Determine the [X, Y] coordinate at the center of the cell enclosing the given text.  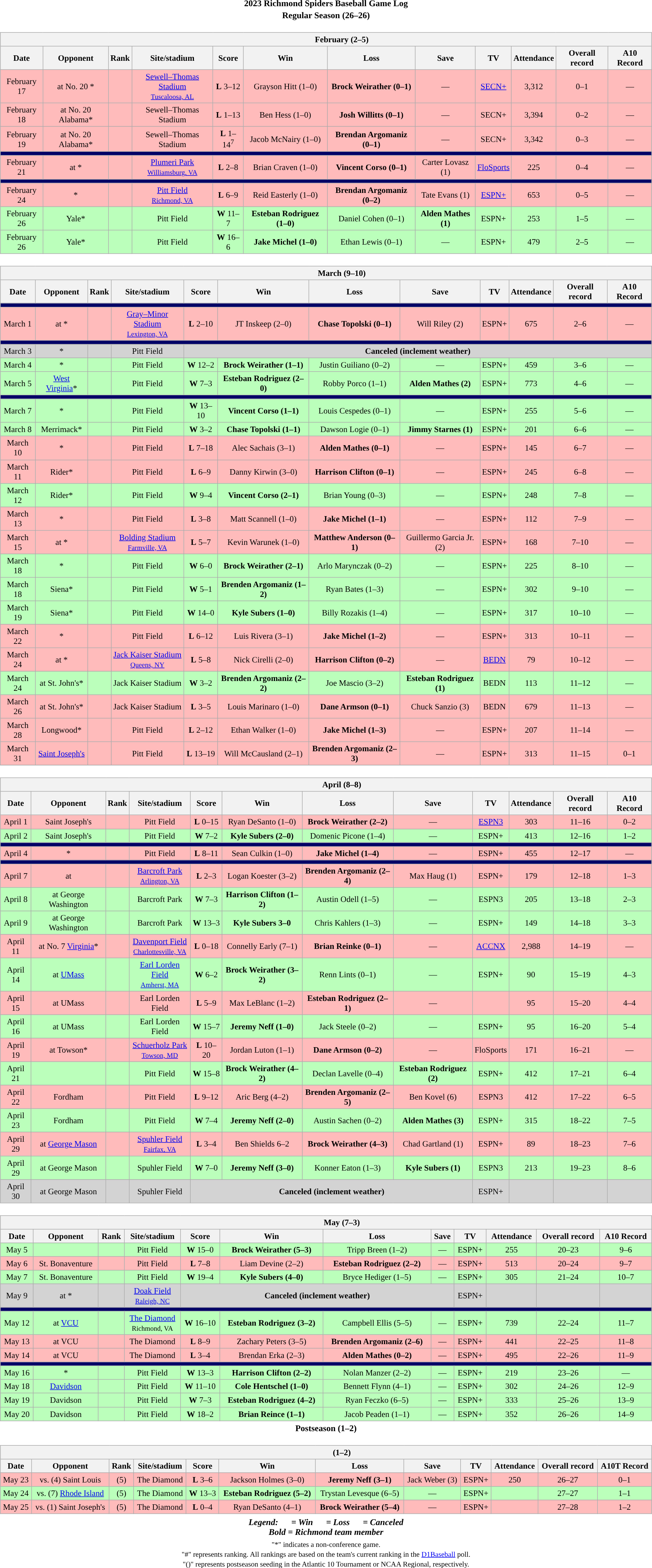
W 15–8 [207, 1074]
Ethan Walker (1–0) [263, 730]
245 [531, 472]
Brenden Argomaniz (2–2) [263, 683]
Ethan Lewis (0–1) [371, 242]
315 [531, 1120]
Kyle Subers (1–0) [263, 613]
11–14 [580, 730]
vs. (7) Rhode Island [70, 1493]
Jeremy Neff (1–0) [262, 1026]
9–10 [580, 589]
Harrison Clifton (2–2) [271, 1373]
16–21 [580, 1050]
8–6 [629, 1168]
May 19 [17, 1400]
14–18 [580, 923]
11–9 [626, 1355]
L 13–19 [201, 753]
April 30 [16, 1191]
L 3–6 [203, 1480]
March 3 [18, 351]
W 11–7 [228, 218]
Vincent Corso (1–1) [263, 411]
Brock Weirather (4–2) [262, 1074]
April 11 [16, 946]
Daniel Cohen (0–1) [371, 218]
Harrison Clifton (0–2) [354, 660]
213 [531, 1168]
ACCNX [490, 946]
3–3 [629, 923]
90 [531, 975]
April 21 [16, 1074]
3,394 [534, 115]
9–6 [626, 1250]
May 16 [17, 1373]
3–6 [580, 365]
7–10 [580, 542]
Jordan Luton (1–1) [262, 1050]
17–21 [580, 1074]
1–3 [629, 876]
10–12 [580, 660]
24–26 [568, 1386]
February 17 [22, 86]
March 15 [18, 542]
Ben Kovel (6) [433, 1097]
March 5 [18, 384]
Brenden Argomaniz (2–3) [354, 753]
Campbell Ellis (5–5) [377, 1323]
Robby Porco (1–1) [354, 384]
West Virginia* [61, 384]
Josh Willitts (0–1) [371, 115]
Vincent Corso (2–1) [263, 495]
L 8–9 [200, 1342]
22–25 [568, 1342]
Kyle Subers (4–0) [271, 1277]
Ben Shields 6–2 [262, 1144]
Harrison Clifton (0–1) [354, 472]
513 [512, 1263]
Brendan Argomaniz (0–1) [371, 139]
6–4 [629, 1074]
171 [531, 1050]
Dane Armson (0–2) [347, 1050]
L 2–8 [228, 167]
L 10–20 [207, 1050]
Alden Mathes (2) [440, 384]
March 8 [18, 429]
April 4 [16, 853]
7–9 [580, 518]
Dane Armson (0–1) [354, 707]
14–19 [580, 946]
Doak FieldRaleigh, NC [152, 1296]
April (8–8) [326, 785]
11–12 [580, 683]
Alec Sachais (3–1) [263, 448]
Danny Kirwin (3–0) [263, 472]
April 23 [16, 1120]
317 [531, 613]
March 19 [18, 613]
Alden Mathes (0–2) [377, 1355]
April 9 [16, 923]
Nick Cirelli (2–0) [263, 660]
Max Haug (1) [433, 876]
Chase Topolski (1–1) [263, 429]
W 18–2 [200, 1414]
Aric Berg (4–2) [262, 1097]
Jacob Peaden (1–1) [377, 1414]
W 13–10 [201, 411]
W 19–4 [200, 1277]
Jacob McNairy (1–0) [285, 139]
2,988 [531, 946]
vs. (4) Saint Louis [70, 1480]
3,312 [534, 86]
Domenic Picone (1–4) [347, 836]
207 [531, 730]
11–16 [580, 822]
253 [534, 218]
12–9 [626, 1386]
Alden Mathes (0–1) [354, 448]
Kevin Warunek (1–0) [263, 542]
Esteban Rodriguez (1–0) [285, 218]
Esteban Rodriguez (2) [433, 1074]
Billy Rozakis (1–4) [354, 613]
Gray–Minor StadiumLexington, VA [147, 324]
653 [534, 195]
675 [531, 324]
Chad Gartland (1) [433, 1144]
Barcroft ParkArlington, VA [160, 876]
April 1 [16, 822]
Louis Marinaro (1–0) [263, 707]
March (9–10) [326, 273]
Brenden Argomaniz (1–2) [263, 589]
at Towson* [68, 1050]
9–7 [626, 1263]
26–26 [568, 1414]
Brock Weirather (3–2) [262, 975]
20–24 [568, 1263]
May 24 [16, 1493]
April 14 [16, 975]
149 [531, 923]
Zachary Peters (3–5) [271, 1342]
Grayson Hitt (1–0) [285, 86]
March 4 [18, 365]
303 [531, 822]
May 7 [17, 1277]
L 2–3 [207, 876]
23–26 [568, 1373]
12–16 [580, 836]
L 1–147 [228, 139]
112 [531, 518]
March 26 [18, 707]
Trystan Levesque (6–5) [359, 1493]
L 1–13 [228, 115]
L 9–12 [207, 1097]
L 5–7 [201, 542]
Declan Lavelle (0–4) [347, 1074]
L 0–18 [207, 946]
16–20 [580, 1026]
0–3 [582, 139]
Esteban Rodriguez (2–2) [377, 1263]
Justin Guiliano (0–2) [354, 365]
Matthew Anderson (0–1) [354, 542]
L 6–12 [201, 636]
L 7–18 [201, 448]
W 15–7 [207, 1026]
Ryan Bates (1–3) [354, 589]
14–9 [626, 1414]
Will McCausland (2–1) [263, 753]
455 [531, 853]
12–18 [580, 876]
March 1 [18, 324]
Matt Scannell (1–0) [263, 518]
April 2 [16, 836]
May 13 [17, 1342]
February (2–5) [326, 39]
Ryan Feczko (6–5) [377, 1400]
17–22 [580, 1097]
L 5–8 [201, 660]
18–23 [580, 1144]
Alden Mathes (3) [433, 1120]
Esteban Rodriguez (2–0) [263, 384]
Brian Young (0–3) [354, 495]
March 22 [18, 636]
L 3–5 [201, 707]
Esteban Rodriguez (2–1) [347, 1003]
Jake Michel (1–0) [285, 242]
Chase Topolski (0–1) [354, 324]
Esteban Rodriguez (1) [440, 683]
479 [534, 242]
Max LeBlanc (1–2) [262, 1003]
Kyle Subers (1) [433, 1168]
W 12–2 [201, 365]
The DiamondRichmond, VA [152, 1323]
7–5 [629, 1120]
Merrimack* [61, 429]
Brenden Argomaniz (2–5) [347, 1097]
145 [531, 448]
W 16–6 [228, 242]
Vincent Corso (0–1) [371, 167]
Nolan Manzer (2–2) [377, 1373]
Brian Reinke (0–1) [347, 946]
679 [531, 707]
May 18 [17, 1386]
W 9–4 [201, 495]
10–7 [626, 1277]
Tate Evans (1) [445, 195]
179 [531, 876]
12–17 [580, 853]
April 15 [16, 1003]
13–9 [626, 1400]
20–23 [568, 1250]
27–27 [568, 1493]
Jack Steele (0–2) [347, 1026]
Jack Kaiser StadiumQueens, NY [147, 660]
Jackson Holmes (3–0) [267, 1480]
Brenden Argomaniz (2–4) [347, 876]
27–28 [568, 1507]
Jake Michel (1–3) [354, 730]
W 5–1 [201, 589]
26–27 [568, 1480]
773 [531, 384]
248 [531, 495]
25–26 [568, 1400]
W 16–10 [200, 1323]
8–10 [580, 566]
Bennett Flynn (4–1) [377, 1386]
Dawson Logie (0–1) [354, 429]
739 [512, 1323]
Cole Hentschel (1–0) [271, 1386]
13–18 [580, 899]
L 2–10 [201, 324]
March 11 [18, 472]
W 6–2 [207, 975]
Spuhler FieldFairfax, VA [160, 1144]
4–3 [629, 975]
Esteban Rodriguez (4–2) [271, 1400]
L 3–8 [201, 518]
April 7 [16, 876]
201 [531, 429]
Logan Koester (3–2) [262, 876]
Jake Michel (1–1) [354, 518]
Esteban Rodriguez (5–2) [267, 1493]
Bolding StadiumFarmville, VA [147, 542]
Sewell–Thomas StadiumTuscaloosa, AL [172, 86]
March 28 [18, 730]
April 8 [16, 899]
W 7–0 [207, 1168]
May 25 [16, 1507]
Schuerholz ParkTowson, MD [160, 1050]
6–5 [629, 1097]
at No. 20 * [76, 86]
W 6–0 [201, 566]
Jeremy Neff (3–0) [262, 1168]
vs. (1) Saint Joseph's [70, 1507]
February 19 [22, 139]
L 0–15 [207, 822]
168 [531, 542]
79 [531, 660]
459 [531, 365]
Austin Sachen (0–2) [347, 1120]
May 20 [17, 1414]
15–20 [580, 1003]
April 16 [16, 1026]
Brenden Argomaniz (2–6) [377, 1342]
4–4 [629, 1003]
May 23 [16, 1480]
April 19 [16, 1050]
11–13 [580, 707]
Kyle Subers (2–0) [262, 836]
Guillermo Garcia Jr. (2) [440, 542]
March 12 [18, 495]
Jimmy Starnes (1) [440, 429]
205 [531, 899]
1–1 [625, 1493]
May 14 [17, 1355]
Brock Weirather (5–4) [359, 1507]
2–6 [580, 324]
Kyle Subers 3–0 [262, 923]
L 8–11 [207, 853]
Brendan Argomaniz (0–2) [371, 195]
113 [531, 683]
March 7 [18, 411]
May 12 [17, 1323]
Luis Rivera (3–1) [263, 636]
May (7–3) [326, 1222]
0–4 [582, 167]
Brian Reince (1–1) [271, 1414]
Brock Weirather (2–2) [347, 822]
89 [531, 1144]
Connelly Early (7–1) [262, 946]
Brock Weirather (4–3) [347, 1144]
Renn Lints (0–1) [347, 975]
Jeremy Neff (3–1) [359, 1480]
L 0–4 [203, 1507]
Tripp Breen (1–2) [377, 1250]
W 7–4 [207, 1120]
Alden Mathes (1) [445, 218]
Will Riley (2) [440, 324]
Konner Eaton (1–3) [347, 1168]
Joe Mascio (3–2) [354, 683]
February 18 [22, 115]
L 2–12 [201, 730]
Brock Weirather (5–3) [271, 1250]
W 7–2 [207, 836]
Jack Weber (3) [432, 1480]
Ryan DeSanto (4–1) [267, 1507]
Sean Culkin (1–0) [262, 853]
Brian Craven (1–0) [285, 167]
Longwood* [61, 730]
W 14–0 [201, 613]
22–24 [568, 1323]
March 13 [18, 518]
at [68, 876]
Ben Hess (1–0) [285, 115]
7–8 [580, 495]
Arlo Marynczak (0–2) [354, 566]
19–23 [580, 1168]
Plumeri ParkWilliamsburg, VA [172, 167]
250 [514, 1480]
Carter Lovasz (1) [445, 167]
Earl Lorden FieldAmherst, MA [160, 975]
W 11–10 [200, 1386]
352 [512, 1414]
441 [512, 1342]
at No. 7 Virginia* [68, 946]
6–7 [580, 448]
Esteban Rodriguez (3–2) [271, 1323]
February 24 [22, 195]
Chuck Sanzio (3) [440, 707]
Brock Weirather (0–1) [371, 86]
Brendan Erka (2–3) [271, 1355]
May 6 [17, 1263]
5–6 [580, 411]
305 [512, 1277]
4–6 [580, 384]
Bryce Hediger (1–5) [377, 1277]
6–8 [580, 472]
0–5 [582, 195]
11–7 [626, 1323]
Jake Michel (1–2) [354, 636]
Chris Kahlers (1–3) [347, 923]
Reid Easterly (1–0) [285, 195]
2–3 [629, 899]
18–22 [580, 1120]
March 31 [18, 753]
7–6 [629, 1144]
May 5 [17, 1250]
Ryan DeSanto (1–0) [262, 822]
3,342 [534, 139]
11–8 [626, 1342]
11–15 [580, 753]
Brock Weirather (1–1) [263, 365]
6–6 [580, 429]
A10T Record [625, 1466]
Louis Cespedes (0–1) [354, 411]
22–26 [568, 1355]
Davenport FieldCharlottesville, VA [160, 946]
February 21 [22, 167]
March 10 [18, 448]
Jake Michel (1–4) [347, 853]
Jeremy Neff (2–0) [262, 1120]
Liam Devine (2–2) [271, 1263]
21–24 [568, 1277]
(1–2) [326, 1452]
Pitt FieldRichmond, VA [172, 195]
1–5 [582, 218]
May 9 [17, 1296]
10–10 [580, 613]
JT Inskeep (2–0) [263, 324]
219 [512, 1373]
Harrison Clifton (1–2) [262, 899]
333 [512, 1400]
15–19 [580, 975]
L 5–9 [207, 1003]
April 22 [16, 1097]
5–4 [629, 1026]
Brock Weirather (2–1) [263, 566]
L 3–12 [228, 86]
413 [531, 836]
Austin Odell (1–5) [347, 899]
W 15–0 [200, 1250]
2–5 [582, 242]
10–11 [580, 636]
495 [512, 1355]
L 7–8 [200, 1263]
